Extract the (x, y) coordinate from the center of the cell holding the provided text.  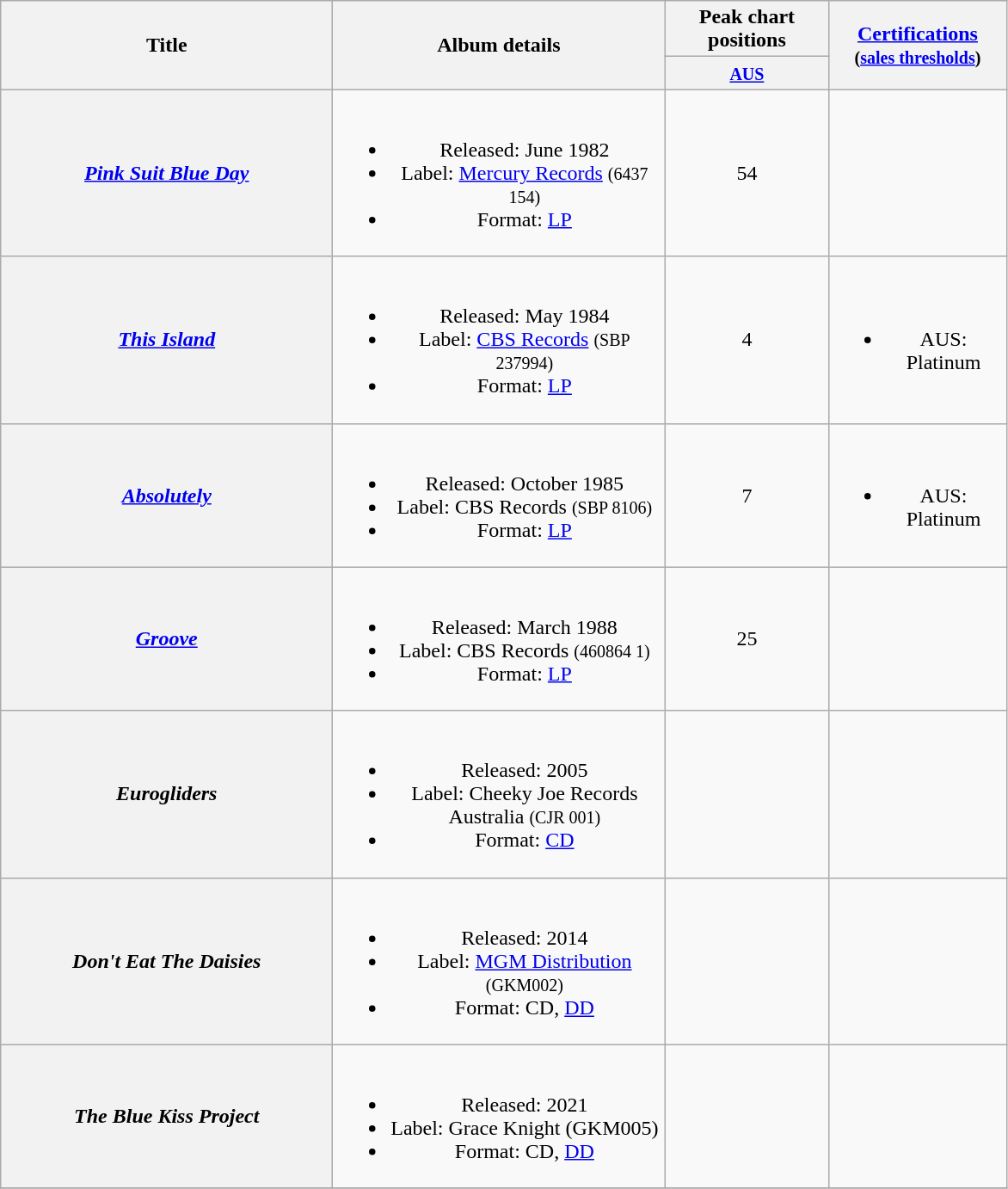
Released: 2005Label: Cheeky Joe Records Australia (CJR 001)Format: CD (499, 794)
25 (747, 638)
Absolutely (167, 496)
Eurogliders (167, 794)
Released: 2021Label: Grace Knight (GKM005)Format: CD, DD (499, 1117)
Released: October 1985Label: CBS Records (SBP 8106)Format: LP (499, 496)
Don't Eat The Daisies (167, 961)
Groove (167, 638)
Released: 2014Label: MGM Distribution (GKM002)Format: CD, DD (499, 961)
AUS (747, 73)
Released: May 1984Label: CBS Records (SBP 237994)Format: LP (499, 340)
4 (747, 340)
Album details (499, 45)
Peak chart positions (747, 29)
Title (167, 45)
Released: June 1982Label: Mercury Records (6437 154)Format: LP (499, 173)
Pink Suit Blue Day (167, 173)
54 (747, 173)
This Island (167, 340)
Released: March 1988Label: CBS Records (460864 1)Format: LP (499, 638)
Certifications(sales thresholds) (918, 45)
The Blue Kiss Project (167, 1117)
7 (747, 496)
